Identify which cell holds the provided text, then report its (x, y) central coordinate. 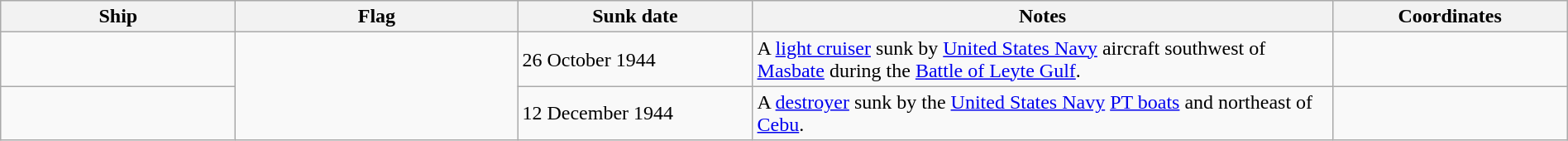
12 December 1944 (635, 113)
26 October 1944 (635, 60)
A destroyer sunk by the United States Navy PT boats and northeast of Cebu. (1042, 113)
Coordinates (1450, 17)
Ship (118, 17)
Flag (377, 17)
A light cruiser sunk by United States Navy aircraft southwest of Masbate during the Battle of Leyte Gulf. (1042, 60)
Notes (1042, 17)
Sunk date (635, 17)
